Find where the given text appears and provide that cell's center as [X, Y] coordinate. 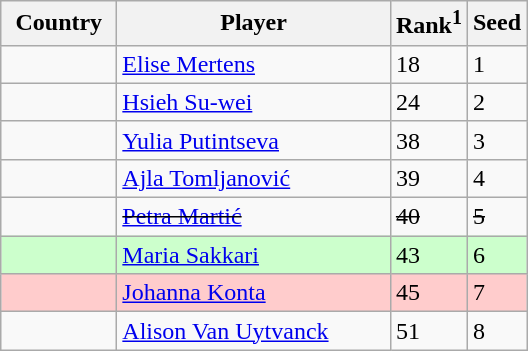
2 [496, 102]
Maria Sakkari [254, 255]
Elise Mertens [254, 64]
8 [496, 331]
4 [496, 178]
Alison Van Uytvanck [254, 331]
39 [428, 178]
6 [496, 255]
38 [428, 140]
Petra Martić [254, 217]
Seed [496, 24]
7 [496, 293]
24 [428, 102]
5 [496, 217]
3 [496, 140]
Johanna Konta [254, 293]
18 [428, 64]
45 [428, 293]
51 [428, 331]
Rank1 [428, 24]
43 [428, 255]
Country [59, 24]
Player [254, 24]
1 [496, 64]
40 [428, 217]
Yulia Putintseva [254, 140]
Hsieh Su-wei [254, 102]
Ajla Tomljanović [254, 178]
